Extract the (x, y) coordinate from the center of the cell holding the provided text.  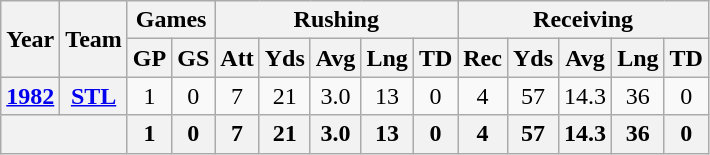
Team (94, 39)
Games (170, 20)
Receiving (584, 20)
Att (237, 58)
GS (194, 58)
Rec (483, 58)
Rushing (336, 20)
STL (94, 96)
1982 (30, 96)
Year (30, 39)
GP (149, 58)
